Return [x, y] of the center of cell containing provided text 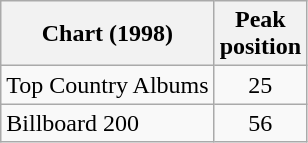
56 [260, 123]
Peakposition [260, 34]
Chart (1998) [108, 34]
Top Country Albums [108, 85]
Billboard 200 [108, 123]
25 [260, 85]
